Extract the [x, y] coordinate from the center of the cell holding the provided text.  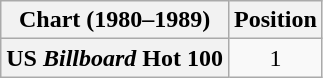
Position [276, 20]
1 [276, 58]
Chart (1980–1989) [115, 20]
US Billboard Hot 100 [115, 58]
